Provide the (X, Y) coordinate of the cell's center where the given text is located.  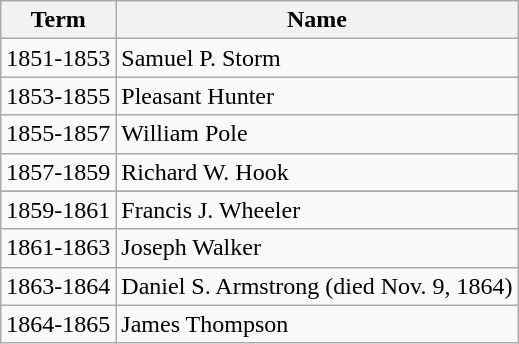
James Thompson (317, 324)
1863-1864 (58, 286)
1851-1853 (58, 58)
Term (58, 20)
Daniel S. Armstrong (died Nov. 9, 1864) (317, 286)
Francis J. Wheeler (317, 210)
Joseph Walker (317, 248)
1859-1861 (58, 210)
Richard W. Hook (317, 172)
1861-1863 (58, 248)
1864-1865 (58, 324)
Pleasant Hunter (317, 96)
1855-1857 (58, 134)
1853-1855 (58, 96)
Name (317, 20)
Samuel P. Storm (317, 58)
1857-1859 (58, 172)
William Pole (317, 134)
